Determine the (x, y) coordinate at the center of the cell enclosing the given text.  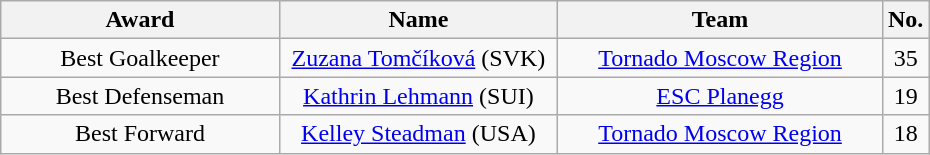
Name (418, 20)
Best Defenseman (140, 96)
Kelley Steadman (USA) (418, 134)
Zuzana Tomčíková (SVK) (418, 58)
19 (905, 96)
Best Goalkeeper (140, 58)
ESC Planegg (720, 96)
Team (720, 20)
Award (140, 20)
35 (905, 58)
No. (905, 20)
18 (905, 134)
Best Forward (140, 134)
Kathrin Lehmann (SUI) (418, 96)
